Provide the [X, Y] coordinate of the cell's center where the given text is located.  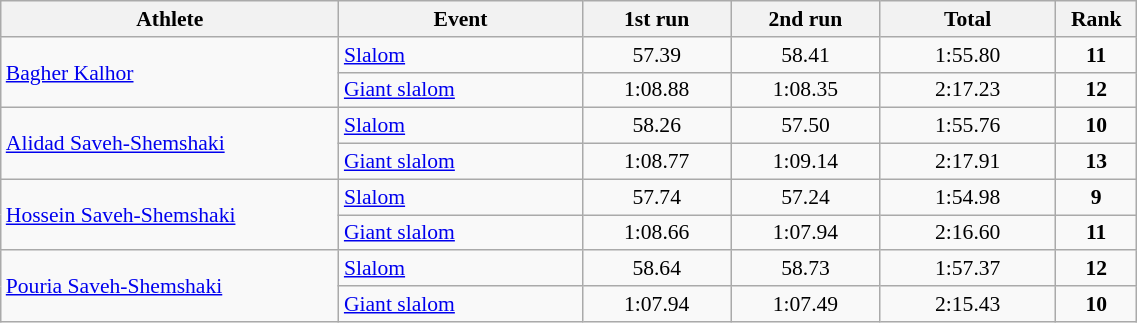
2nd run [806, 19]
2:17.23 [968, 90]
57.74 [656, 197]
57.24 [806, 197]
1:08.88 [656, 90]
57.50 [806, 126]
9 [1096, 197]
1:07.49 [806, 304]
1:08.66 [656, 233]
58.41 [806, 55]
1:55.80 [968, 55]
1:09.14 [806, 162]
Pouria Saveh-Shemshaki [170, 286]
2:15.43 [968, 304]
Hossein Saveh-Shemshaki [170, 214]
Total [968, 19]
1:08.77 [656, 162]
57.39 [656, 55]
58.73 [806, 269]
Alidad Saveh-Shemshaki [170, 144]
13 [1096, 162]
58.26 [656, 126]
Bagher Kalhor [170, 72]
Athlete [170, 19]
Rank [1096, 19]
2:16.60 [968, 233]
Event [460, 19]
1:55.76 [968, 126]
1st run [656, 19]
1:54.98 [968, 197]
1:08.35 [806, 90]
1:57.37 [968, 269]
2:17.91 [968, 162]
58.64 [656, 269]
